Capture the cell that displays the provided text and extract its [x, y] central coordinate. 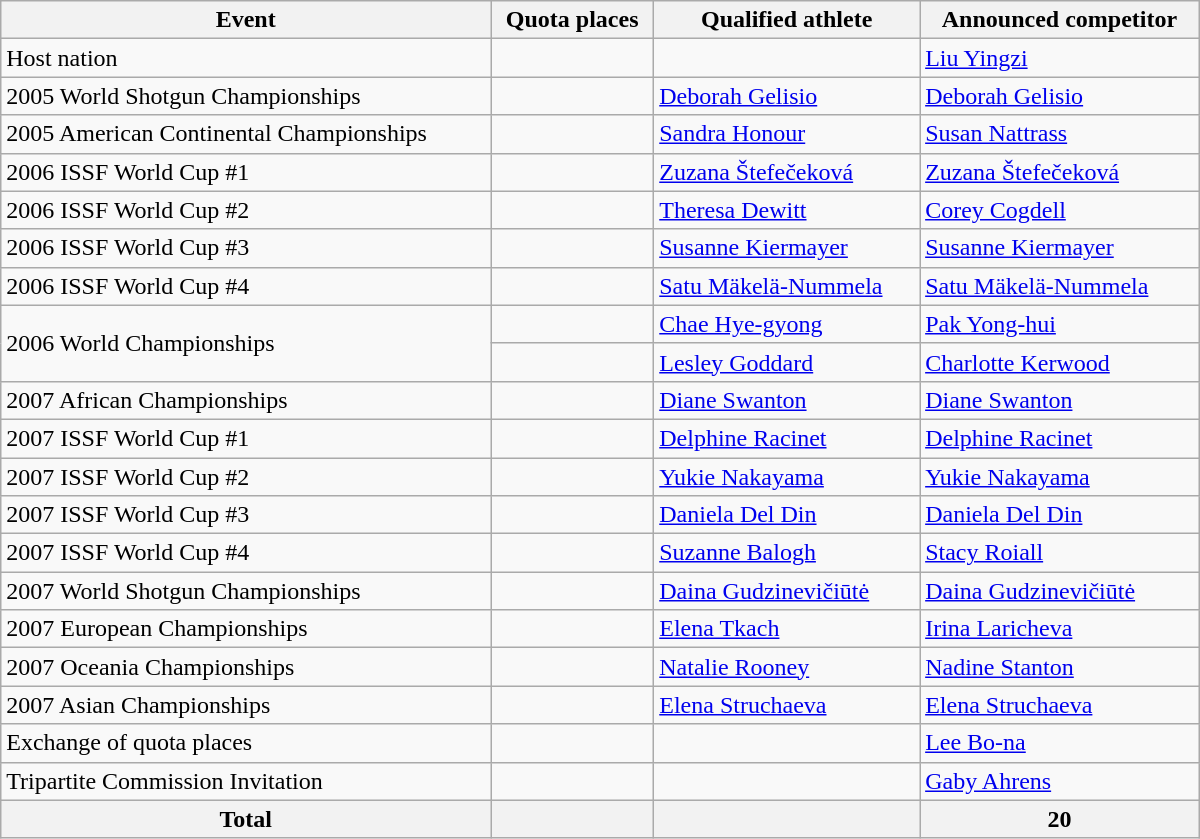
Nadine Stanton [1060, 667]
2007 European Championships [246, 629]
20 [1060, 819]
Corey Cogdell [1060, 210]
Chae Hye-gyong [787, 324]
Qualified athlete [787, 20]
Charlotte Kerwood [1060, 362]
2007 ISSF World Cup #2 [246, 477]
Irina Laricheva [1060, 629]
2005 American Continental Championships [246, 134]
2006 ISSF World Cup #2 [246, 210]
Elena Tkach [787, 629]
Event [246, 20]
2007 African Championships [246, 400]
2006 ISSF World Cup #1 [246, 172]
Stacy Roiall [1060, 553]
Host nation [246, 58]
2007 Oceania Championships [246, 667]
Liu Yingzi [1060, 58]
Lesley Goddard [787, 362]
Pak Yong-hui [1060, 324]
Sandra Honour [787, 134]
2007 ISSF World Cup #3 [246, 515]
2007 World Shotgun Championships [246, 591]
Total [246, 819]
2006 ISSF World Cup #3 [246, 248]
Theresa Dewitt [787, 210]
2006 ISSF World Cup #4 [246, 286]
2007 ISSF World Cup #1 [246, 438]
2006 World Championships [246, 343]
Exchange of quota places [246, 743]
Suzanne Balogh [787, 553]
Lee Bo-na [1060, 743]
Tripartite Commission Invitation [246, 781]
Susan Nattrass [1060, 134]
2005 World Shotgun Championships [246, 96]
2007 Asian Championships [246, 705]
Gaby Ahrens [1060, 781]
Announced competitor [1060, 20]
2007 ISSF World Cup #4 [246, 553]
Quota places [572, 20]
Natalie Rooney [787, 667]
